Extract the (X, Y) coordinate from the center of the cell holding the provided text.  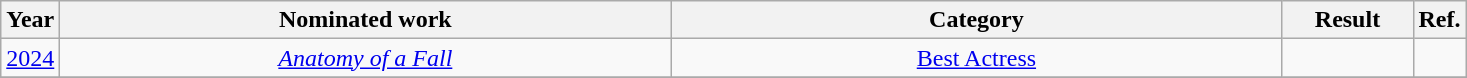
Nominated work (366, 20)
Year (30, 20)
Best Actress (976, 58)
Result (1348, 20)
Anatomy of a Fall (366, 58)
Category (976, 20)
2024 (30, 58)
Ref. (1440, 20)
